From the cell containing the given text, extract its center point as (X, Y) coordinate. 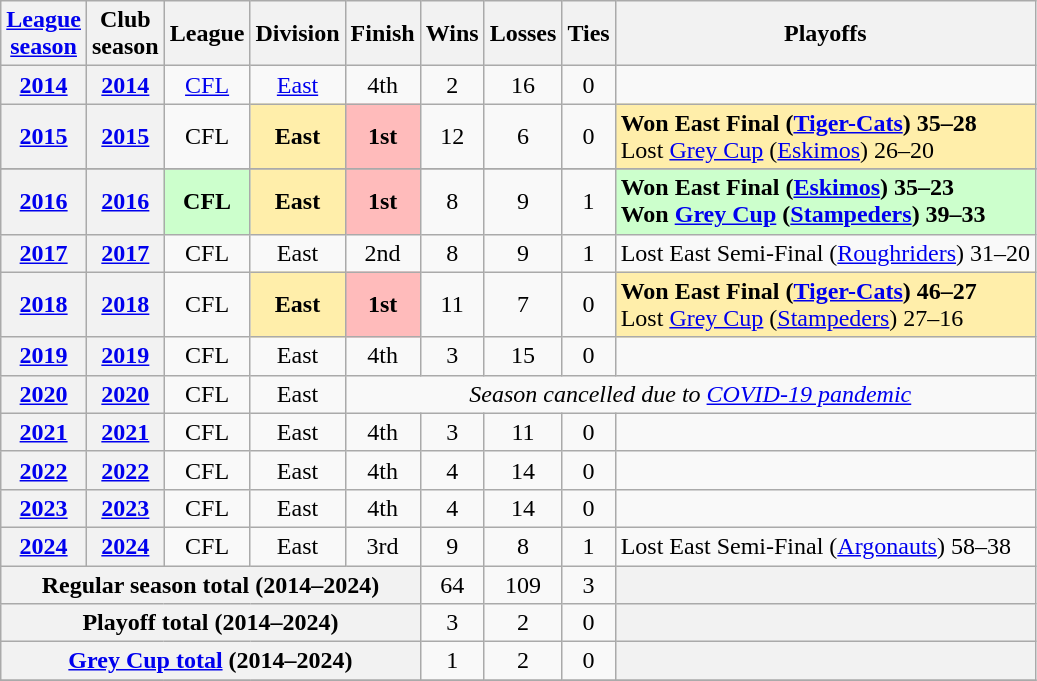
Regular season total (2014–2024) (210, 585)
Losses (523, 34)
Playoffs (825, 34)
Finish (382, 34)
Won East Final (Eskimos) 35–23Won Grey Cup (Stampeders) 39–33 (825, 202)
Playoff total (2014–2024) (210, 623)
7 (523, 304)
64 (452, 585)
16 (523, 85)
Lost East Semi-Final (Roughriders) 31–20 (825, 253)
109 (523, 585)
Wins (452, 34)
3rd (382, 546)
Lost East Semi-Final (Argonauts) 58–38 (825, 546)
Ties (588, 34)
Won East Final (Tiger-Cats) 46–27Lost Grey Cup (Stampeders) 27–16 (825, 304)
Leagueseason (44, 34)
Won East Final (Tiger-Cats) 35–28Lost Grey Cup (Eskimos) 26–20 (825, 136)
6 (523, 136)
League (207, 34)
15 (523, 356)
Grey Cup total (2014–2024) (210, 661)
2nd (382, 253)
Season cancelled due to COVID-19 pandemic (690, 394)
Division (298, 34)
Clubseason (125, 34)
12 (452, 136)
